Provide the [x, y] coordinate of the cell's center where the given text is located.  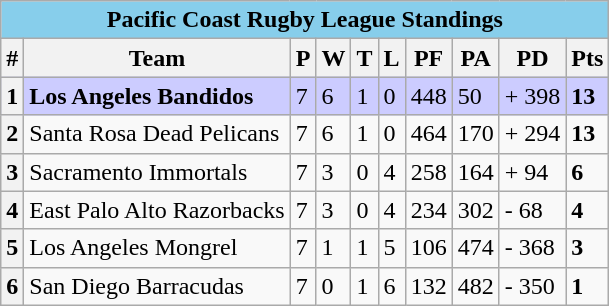
106 [428, 248]
- 68 [532, 210]
PF [428, 58]
Los Angeles Bandidos [157, 96]
+ 398 [532, 96]
PD [532, 58]
- 350 [532, 286]
170 [476, 134]
East Palo Alto Razorbacks [157, 210]
PA [476, 58]
Sacramento Immortals [157, 172]
2 [12, 134]
234 [428, 210]
W [334, 58]
464 [428, 134]
132 [428, 286]
Santa Rosa Dead Pelicans [157, 134]
258 [428, 172]
448 [428, 96]
482 [476, 286]
+ 294 [532, 134]
# [12, 58]
- 368 [532, 248]
164 [476, 172]
P [303, 58]
50 [476, 96]
+ 94 [532, 172]
San Diego Barracudas [157, 286]
L [392, 58]
Team [157, 58]
Los Angeles Mongrel [157, 248]
Pts [588, 58]
T [364, 58]
474 [476, 248]
Pacific Coast Rugby League Standings [305, 20]
302 [476, 210]
